Pinpoint the cell where the given text exists, returning its (X, Y) midpoint coordinate. 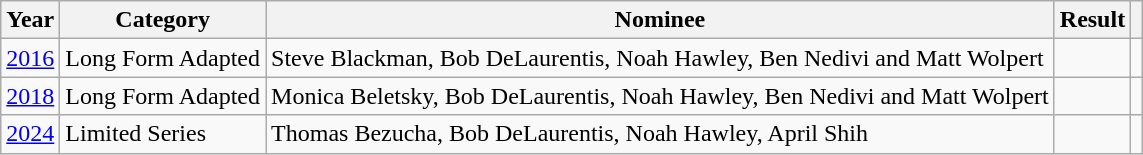
2016 (30, 58)
Category (163, 20)
Year (30, 20)
2024 (30, 134)
Thomas Bezucha, Bob DeLaurentis, Noah Hawley, April Shih (660, 134)
Steve Blackman, Bob DeLaurentis, Noah Hawley, Ben Nedivi and Matt Wolpert (660, 58)
2018 (30, 96)
Limited Series (163, 134)
Nominee (660, 20)
Result (1092, 20)
Monica Beletsky, Bob DeLaurentis, Noah Hawley, Ben Nedivi and Matt Wolpert (660, 96)
